Detect which cell encompasses the target text, then output its (X, Y) center coordinate. 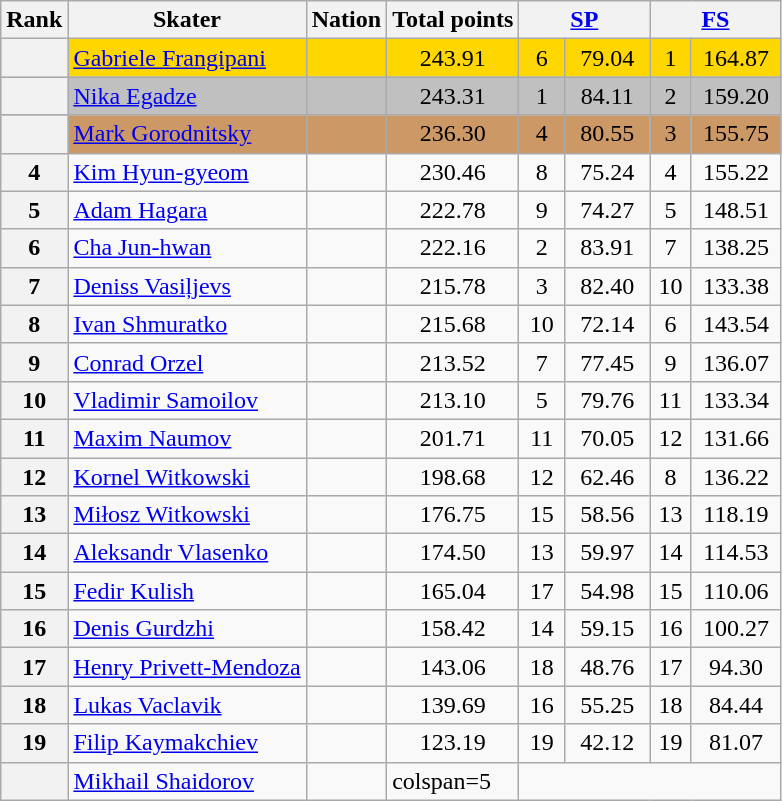
74.27 (608, 210)
75.24 (608, 172)
143.54 (736, 324)
143.06 (453, 667)
Skater (187, 20)
Gabriele Frangipani (187, 58)
Ivan Shmuratko (187, 324)
131.66 (736, 438)
Kim Hyun-gyeom (187, 172)
215.68 (453, 324)
84.11 (608, 96)
Cha Jun-hwan (187, 248)
155.22 (736, 172)
SP (584, 20)
164.87 (736, 58)
79.04 (608, 58)
139.69 (453, 705)
59.15 (608, 629)
Miłosz Witkowski (187, 515)
176.75 (453, 515)
42.12 (608, 743)
81.07 (736, 743)
94.30 (736, 667)
114.53 (736, 553)
118.19 (736, 515)
243.91 (453, 58)
55.25 (608, 705)
165.04 (453, 591)
Nation (346, 20)
83.91 (608, 248)
Rank (34, 20)
58.56 (608, 515)
Adam Hagara (187, 210)
Fedir Kulish (187, 591)
Nika Egadze (187, 96)
201.71 (453, 438)
Aleksandr Vlasenko (187, 553)
Mark Gorodnitsky (187, 134)
222.78 (453, 210)
236.30 (453, 134)
222.16 (453, 248)
215.78 (453, 286)
colspan=5 (453, 781)
Deniss Vasiļjevs (187, 286)
213.52 (453, 362)
77.45 (608, 362)
62.46 (608, 477)
59.97 (608, 553)
155.75 (736, 134)
54.98 (608, 591)
Kornel Witkowski (187, 477)
136.07 (736, 362)
FS (716, 20)
70.05 (608, 438)
Mikhail Shaidorov (187, 781)
136.22 (736, 477)
Vladimir Samoilov (187, 400)
Maxim Naumov (187, 438)
159.20 (736, 96)
Filip Kaymakchiev (187, 743)
80.55 (608, 134)
123.19 (453, 743)
79.76 (608, 400)
72.14 (608, 324)
Henry Privett-Mendoza (187, 667)
148.51 (736, 210)
48.76 (608, 667)
82.40 (608, 286)
133.34 (736, 400)
Denis Gurdzhi (187, 629)
198.68 (453, 477)
Total points (453, 20)
230.46 (453, 172)
110.06 (736, 591)
100.27 (736, 629)
138.25 (736, 248)
243.31 (453, 96)
133.38 (736, 286)
Conrad Orzel (187, 362)
158.42 (453, 629)
84.44 (736, 705)
174.50 (453, 553)
213.10 (453, 400)
Lukas Vaclavik (187, 705)
